Provide the (x, y) coordinate of the cell's center where the given text is located.  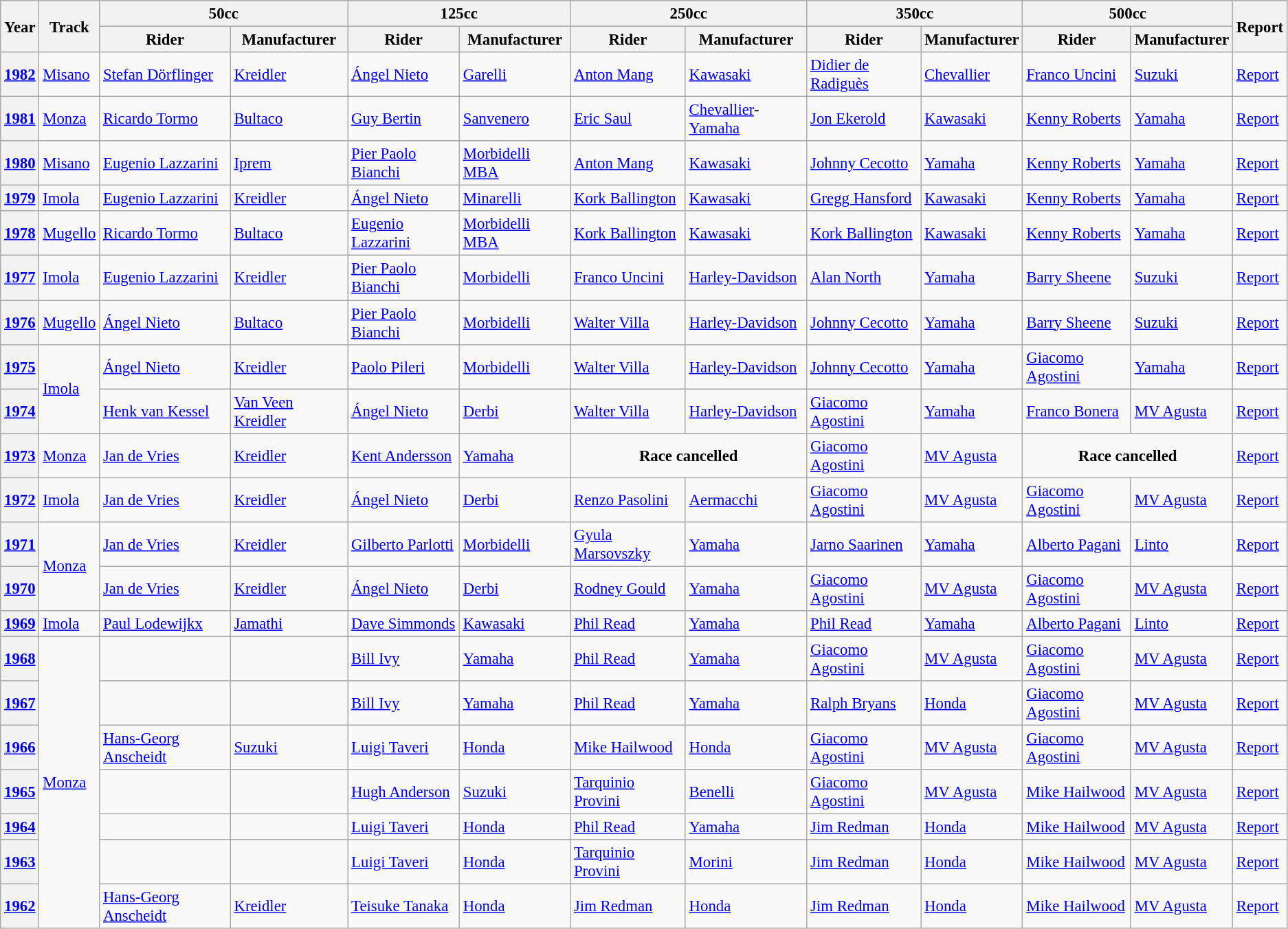
Stefan Dörflinger (165, 74)
Minarelli (514, 199)
Garelli (514, 74)
1979 (20, 199)
1963 (20, 862)
Gregg Hansford (864, 199)
Van Veen Kreidler (289, 411)
Iprem (289, 164)
Morini (746, 862)
1981 (20, 120)
Hugh Anderson (404, 792)
Year (20, 26)
1971 (20, 544)
Eric Saul (628, 120)
50cc (224, 14)
Chevallier (972, 74)
Franco Bonera (1076, 411)
Jamathi (289, 624)
Track (69, 26)
Kent Andersson (404, 455)
500cc (1128, 14)
Henk van Kessel (165, 411)
Rodney Gould (628, 588)
Gilberto Parlotti (404, 544)
Jon Ekerold (864, 120)
1977 (20, 278)
1978 (20, 234)
1972 (20, 500)
Aermacchi (746, 500)
1968 (20, 658)
Gyula Marsovszky (628, 544)
1974 (20, 411)
1962 (20, 907)
250cc (689, 14)
Dave Simmonds (404, 624)
Teisuke Tanaka (404, 907)
1969 (20, 624)
1964 (20, 827)
1965 (20, 792)
Renzo Pasolini (628, 500)
125cc (459, 14)
1966 (20, 748)
1976 (20, 323)
Guy Bertin (404, 120)
Paul Lodewijkx (165, 624)
1982 (20, 74)
350cc (915, 14)
Ralph Bryans (864, 704)
Benelli (746, 792)
1975 (20, 367)
Alan North (864, 278)
Paolo Pileri (404, 367)
Didier de Radiguès (864, 74)
Sanvenero (514, 120)
1980 (20, 164)
1973 (20, 455)
Chevallier-Yamaha (746, 120)
1970 (20, 588)
1967 (20, 704)
Jarno Saarinen (864, 544)
